From the cell containing the given text, extract its center point as [x, y] coordinate. 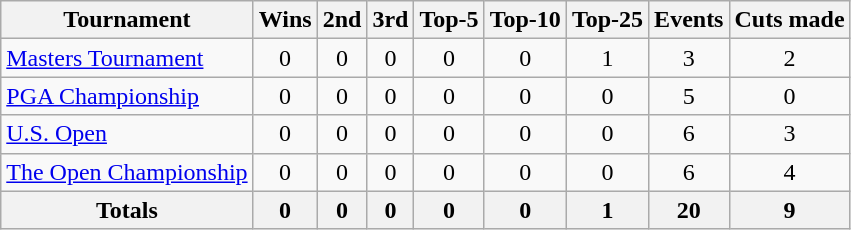
9 [790, 210]
Top-10 [525, 20]
Wins [285, 20]
The Open Championship [127, 172]
Top-25 [607, 20]
Cuts made [790, 20]
2nd [342, 20]
Events [689, 20]
20 [689, 210]
Top-5 [449, 20]
2 [790, 58]
3rd [390, 20]
5 [689, 96]
4 [790, 172]
Totals [127, 210]
U.S. Open [127, 134]
Masters Tournament [127, 58]
Tournament [127, 20]
PGA Championship [127, 96]
